Scan for the cell matching the given text and deliver its (x, y) coordinate at center. 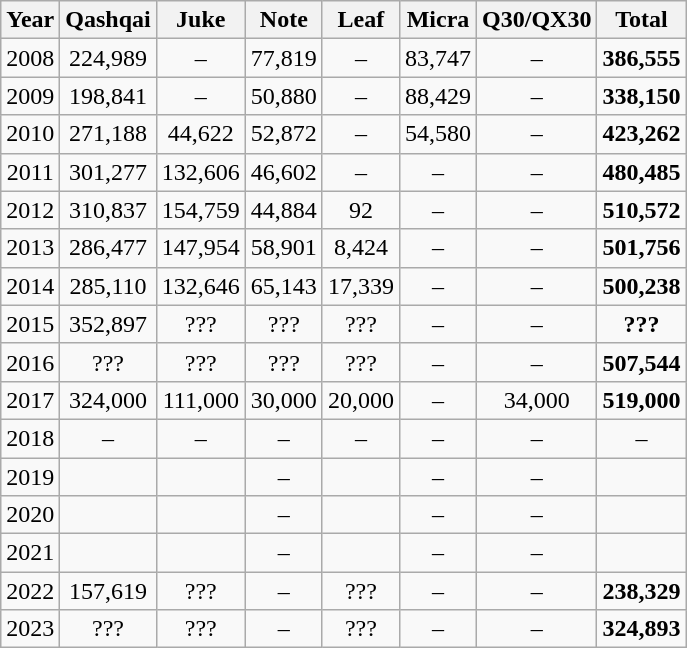
507,544 (642, 362)
154,759 (200, 210)
500,238 (642, 286)
Note (284, 20)
Total (642, 20)
17,339 (360, 286)
2011 (30, 172)
157,619 (108, 591)
44,622 (200, 134)
2009 (30, 96)
132,606 (200, 172)
30,000 (284, 400)
46,602 (284, 172)
Micra (438, 20)
423,262 (642, 134)
147,954 (200, 248)
338,150 (642, 96)
132,646 (200, 286)
2013 (30, 248)
510,572 (642, 210)
198,841 (108, 96)
50,880 (284, 96)
301,277 (108, 172)
54,580 (438, 134)
44,884 (284, 210)
2010 (30, 134)
352,897 (108, 324)
58,901 (284, 248)
324,000 (108, 400)
2019 (30, 477)
2023 (30, 629)
519,000 (642, 400)
Q30/QX30 (537, 20)
271,188 (108, 134)
285,110 (108, 286)
Year (30, 20)
480,485 (642, 172)
286,477 (108, 248)
2012 (30, 210)
Qashqai (108, 20)
386,555 (642, 58)
2018 (30, 438)
92 (360, 210)
83,747 (438, 58)
2022 (30, 591)
Juke (200, 20)
224,989 (108, 58)
2016 (30, 362)
88,429 (438, 96)
2020 (30, 515)
310,837 (108, 210)
20,000 (360, 400)
34,000 (537, 400)
52,872 (284, 134)
2008 (30, 58)
501,756 (642, 248)
2021 (30, 553)
111,000 (200, 400)
238,329 (642, 591)
324,893 (642, 629)
77,819 (284, 58)
8,424 (360, 248)
2014 (30, 286)
65,143 (284, 286)
Leaf (360, 20)
2017 (30, 400)
2015 (30, 324)
